Pinpoint the cell where the given text exists, returning its (x, y) midpoint coordinate. 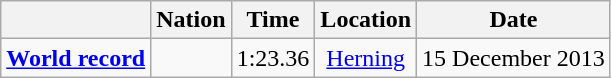
Time (273, 20)
World record (76, 58)
15 December 2013 (514, 58)
Herning (366, 58)
Location (366, 20)
Nation (191, 20)
1:23.36 (273, 58)
Date (514, 20)
